Output the [x, y] coordinate of the center of the cell containing the given text.  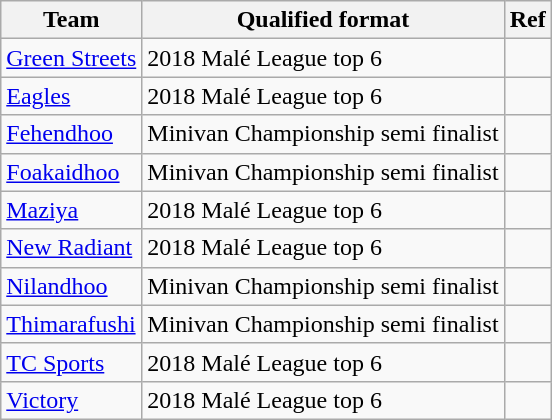
Team [72, 20]
New Radiant [72, 248]
Qualified format [323, 20]
Thimarafushi [72, 324]
Ref [528, 20]
Nilandhoo [72, 286]
Maziya [72, 210]
Foakaidhoo [72, 172]
Victory [72, 400]
Fehendhoo [72, 134]
TC Sports [72, 362]
Eagles [72, 96]
Green Streets [72, 58]
